For the text-containing cell, return its midpoint in (x, y) coordinate format. 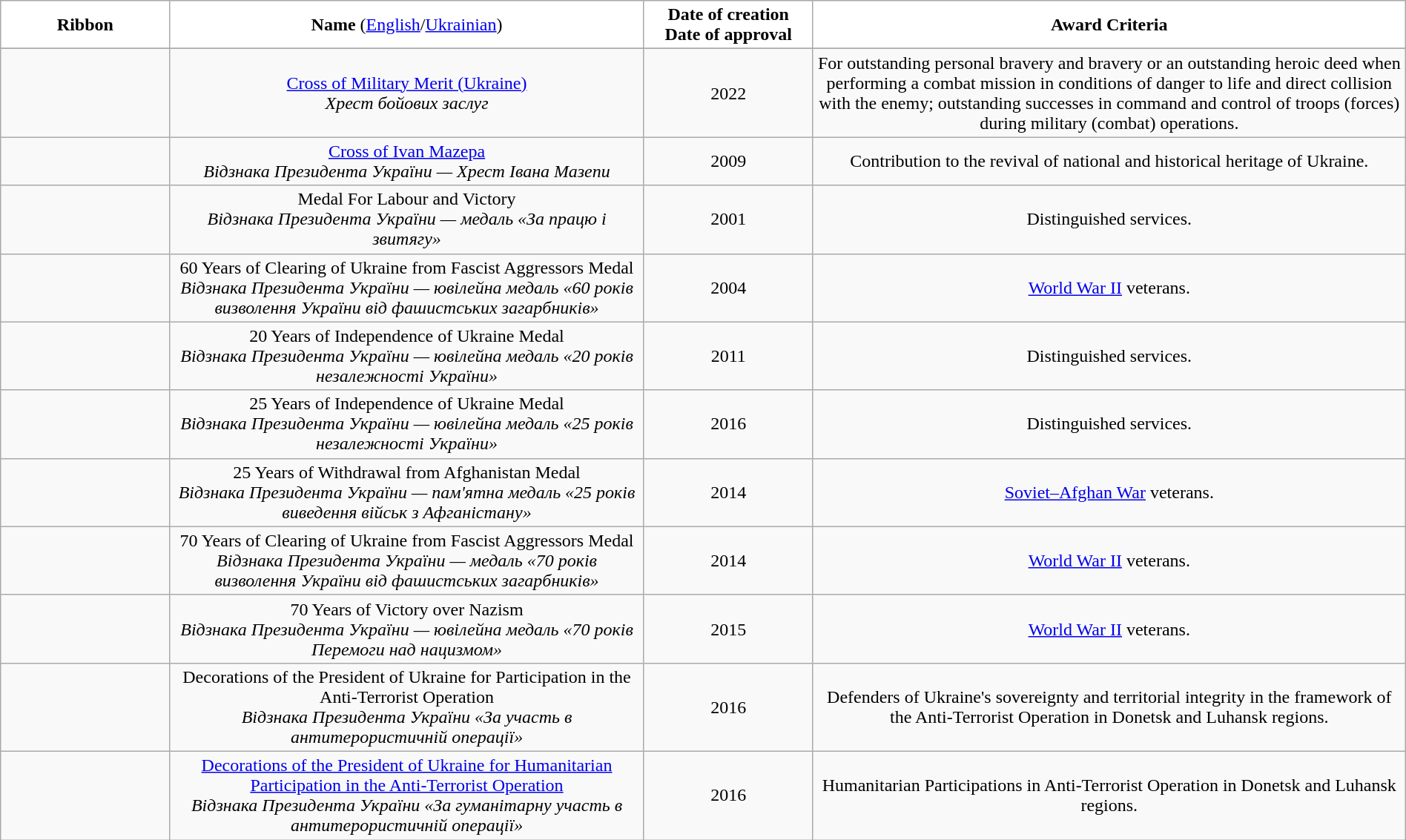
25 Years of Independence of Ukraine MedalВідзнака Президента України — ювілейна медаль «25 років незалежності України» (406, 424)
20 Years of Independence of Ukraine MedalВідзнака Президента України — ювілейна медаль «20 років незалежності України» (406, 356)
Ribbon (85, 25)
Contribution to the revival of national and historical heritage of Ukraine. (1109, 162)
70 Years of Victory over NazismВідзнака Президента України — ювілейна медаль «70 років Перемоги над нацизмом» (406, 629)
2022 (728, 93)
Humanitarian Participations in Anti-Terrorist Operation in Donetsk and Luhansk regions. (1109, 795)
2011 (728, 356)
25 Years of Withdrawal from Afghanistan MedalВідзнака Президента України — пам'ятна медаль «25 років виведення військ з Афганістану» (406, 492)
2009 (728, 162)
Award Criteria (1109, 25)
Name (English/Ukrainian) (406, 25)
Soviet–Afghan War veterans. (1109, 492)
2001 (728, 219)
Defenders of Ukraine's sovereignty and territorial integrity in the framework of the Anti-Terrorist Operation in Donetsk and Luhansk regions. (1109, 707)
Medal For Labour and VictoryВідзнака Президента України — медаль «За працю і звитягу» (406, 219)
Date of creationDate of approval (728, 25)
Cross of Military Merit (Ukraine)Хрест бойових заслуг (406, 93)
Cross of Ivan MazepaВідзнака Президента України — Хрест Івана Мазепи (406, 162)
2004 (728, 288)
2015 (728, 629)
